Provide the [x, y] coordinate of the cell's center where the given text is located.  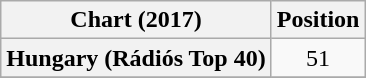
Hungary (Rádiós Top 40) [136, 58]
Position [318, 20]
Chart (2017) [136, 20]
51 [318, 58]
